Provide the (X, Y) coordinate of the cell's center where the given text is located.  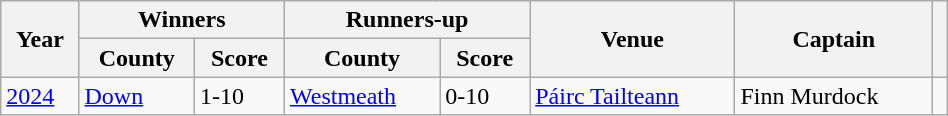
Year (40, 39)
Runners-up (406, 20)
0-10 (485, 96)
Finn Murdock (834, 96)
Westmeath (362, 96)
1-10 (239, 96)
Winners (182, 20)
Venue (632, 39)
Captain (834, 39)
Down (136, 96)
2024 (40, 96)
Páirc Tailteann (632, 96)
